Determine the (x, y) coordinate at the center of the cell enclosing the given text.  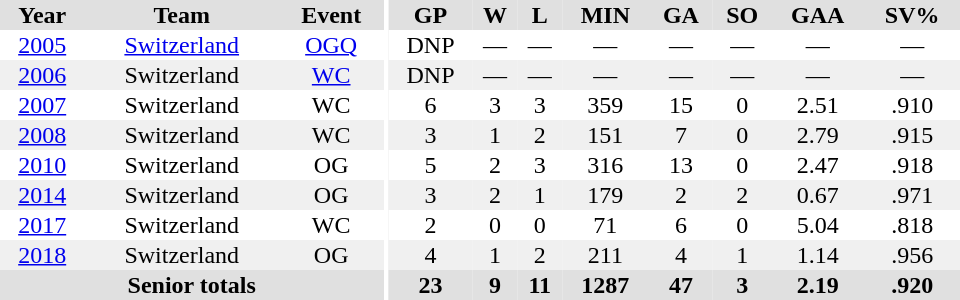
13 (682, 165)
15 (682, 105)
9 (496, 285)
2014 (42, 195)
W (496, 15)
5 (430, 165)
211 (606, 255)
.918 (912, 165)
Year (42, 15)
GA (682, 15)
.920 (912, 285)
.915 (912, 135)
2.51 (818, 105)
2008 (42, 135)
Senior totals (192, 285)
MIN (606, 15)
71 (606, 225)
SO (742, 15)
5.04 (818, 225)
L (540, 15)
2005 (42, 45)
OGQ (331, 45)
1287 (606, 285)
.910 (912, 105)
359 (606, 105)
GP (430, 15)
2007 (42, 105)
SV% (912, 15)
Event (331, 15)
Team (182, 15)
.956 (912, 255)
2018 (42, 255)
11 (540, 285)
2.19 (818, 285)
2017 (42, 225)
47 (682, 285)
1.14 (818, 255)
2010 (42, 165)
GAA (818, 15)
179 (606, 195)
2.79 (818, 135)
0.67 (818, 195)
151 (606, 135)
7 (682, 135)
.971 (912, 195)
.818 (912, 225)
23 (430, 285)
316 (606, 165)
2.47 (818, 165)
2006 (42, 75)
